Return the (x, y) coordinate for the center point of the cell that contains the specified text.  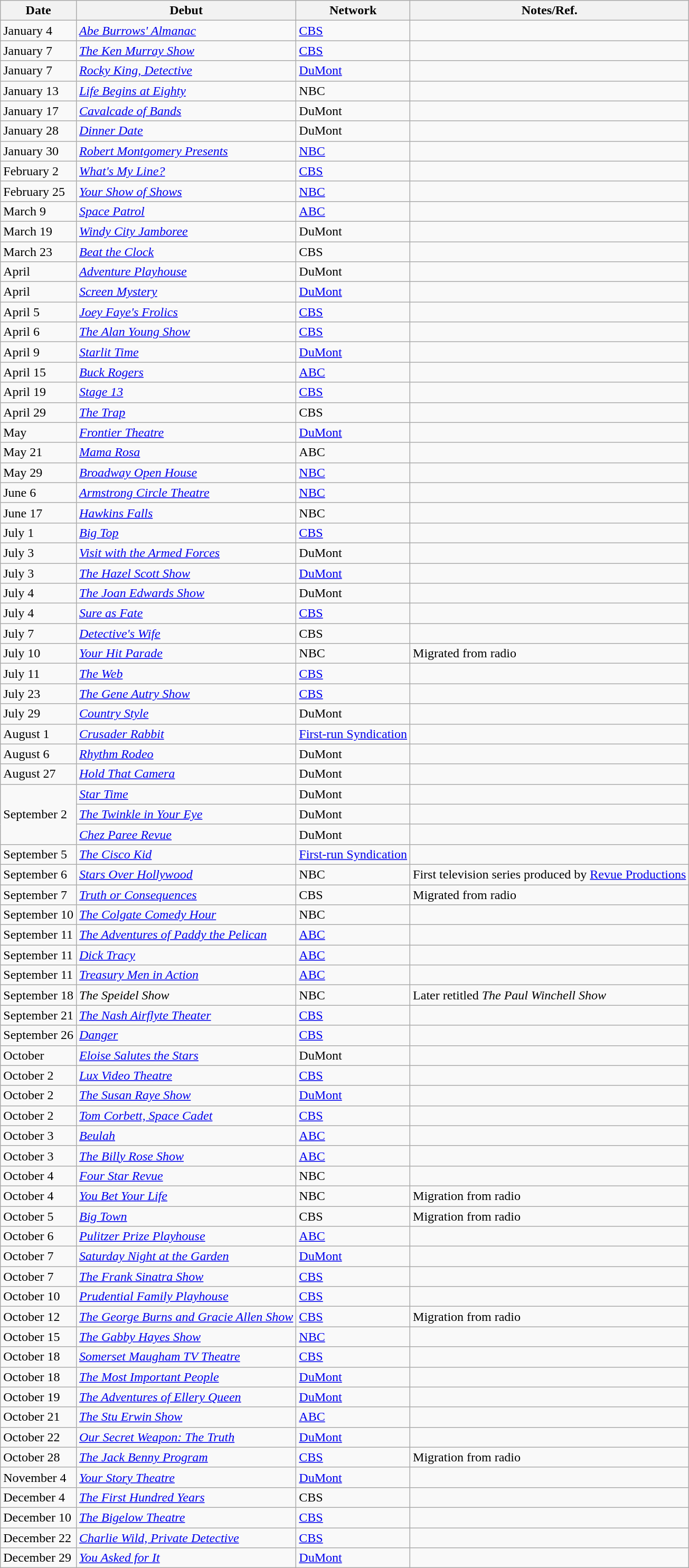
Hold That Camera (186, 774)
Frontier Theatre (186, 432)
Date (39, 11)
April 15 (39, 372)
Somerset Maugham TV Theatre (186, 1357)
July 7 (39, 634)
March 9 (39, 211)
The Speidel Show (186, 995)
Rhythm Rodeo (186, 754)
May 21 (39, 452)
Crusader Rabbit (186, 734)
April 6 (39, 332)
Pulitzer Prize Playhouse (186, 1236)
Adventure Playhouse (186, 272)
The First Hundred Years (186, 1497)
Your Story Theatre (186, 1477)
Visit with the Armed Forces (186, 553)
July 23 (39, 694)
Prudential Family Playhouse (186, 1297)
December 10 (39, 1517)
April 19 (39, 392)
Cavalcade of Bands (186, 111)
January 17 (39, 111)
The Alan Young Show (186, 332)
Stars Over Hollywood (186, 874)
August 27 (39, 774)
The Gabby Hayes Show (186, 1337)
October 15 (39, 1337)
The Frank Sinatra Show (186, 1277)
Notes/Ref. (550, 11)
October 21 (39, 1417)
June 6 (39, 493)
Sure as Fate (186, 613)
Starlit Time (186, 352)
The Hazel Scott Show (186, 573)
September 26 (39, 1035)
September 5 (39, 854)
Tom Corbett, Space Cadet (186, 1116)
Star Time (186, 794)
Rocky King, Detective (186, 71)
February 25 (39, 191)
Beulah (186, 1136)
The Stu Erwin Show (186, 1417)
December 29 (39, 1558)
April 5 (39, 312)
Hawkins Falls (186, 513)
The Cisco Kid (186, 854)
October 12 (39, 1317)
October 10 (39, 1297)
The Adventures of Ellery Queen (186, 1397)
October 19 (39, 1397)
Eloise Salutes the Stars (186, 1055)
September 21 (39, 1015)
Lux Video Theatre (186, 1075)
Country Style (186, 714)
Stage 13 (186, 392)
Chez Paree Revue (186, 834)
You Asked for It (186, 1558)
May (39, 432)
January 4 (39, 31)
You Bet Your Life (186, 1196)
Your Hit Parade (186, 654)
The Nash Airflyte Theater (186, 1015)
July 1 (39, 533)
August 6 (39, 754)
Dick Tracy (186, 955)
Saturday Night at the Garden (186, 1257)
September 6 (39, 874)
September 10 (39, 915)
The Adventures of Paddy the Pelican (186, 935)
The Bigelow Theatre (186, 1517)
April 9 (39, 352)
Screen Mystery (186, 292)
Danger (186, 1035)
May 29 (39, 473)
The Ken Murray Show (186, 51)
Space Patrol (186, 211)
Big Top (186, 533)
The Gene Autry Show (186, 694)
Beat the Clock (186, 252)
The George Burns and Gracie Allen Show (186, 1317)
July 29 (39, 714)
October 6 (39, 1236)
Buck Rogers (186, 372)
Our Secret Weapon: The Truth (186, 1437)
September 18 (39, 995)
Treasury Men in Action (186, 975)
April 29 (39, 412)
October (39, 1055)
Big Town (186, 1216)
Truth or Consequences (186, 895)
July 11 (39, 674)
The Web (186, 674)
January 30 (39, 151)
March 23 (39, 252)
The Trap (186, 412)
Four Star Revue (186, 1176)
January 28 (39, 131)
Broadway Open House (186, 473)
Your Show of Shows (186, 191)
September 2 (39, 814)
Robert Montgomery Presents (186, 151)
Windy City Jamboree (186, 231)
October 22 (39, 1437)
The Billy Rose Show (186, 1156)
The Colgate Comedy Hour (186, 915)
July 10 (39, 654)
Armstrong Circle Theatre (186, 493)
December 22 (39, 1538)
Later retitled The Paul Winchell Show (550, 995)
The Susan Raye Show (186, 1095)
June 17 (39, 513)
Dinner Date (186, 131)
February 2 (39, 171)
Detective's Wife (186, 634)
March 19 (39, 231)
Life Begins at Eighty (186, 91)
Mama Rosa (186, 452)
Network (353, 11)
September 7 (39, 895)
Charlie Wild, Private Detective (186, 1538)
The Most Important People (186, 1377)
What's My Line? (186, 171)
The Jack Benny Program (186, 1457)
Abe Burrows' Almanac (186, 31)
October 5 (39, 1216)
The Joan Edwards Show (186, 593)
August 1 (39, 734)
January 13 (39, 91)
December 4 (39, 1497)
First television series produced by Revue Productions (550, 874)
Joey Faye's Frolics (186, 312)
Debut (186, 11)
The Twinkle in Your Eye (186, 814)
October 28 (39, 1457)
November 4 (39, 1477)
